Search for the cell housing the specified text and yield its (x, y) center coordinate. 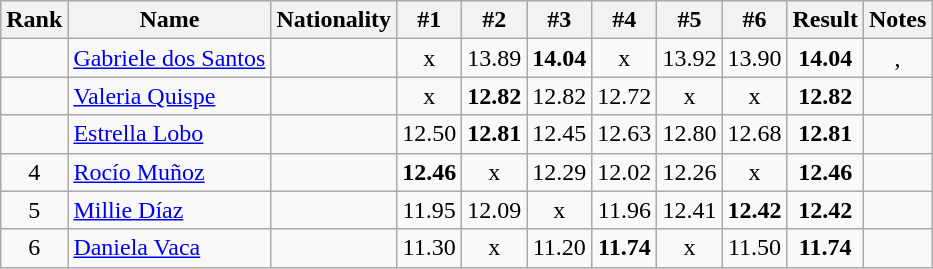
Nationality (334, 20)
, (897, 58)
#6 (754, 20)
12.29 (560, 172)
12.63 (624, 134)
11.50 (754, 248)
12.68 (754, 134)
12.50 (430, 134)
#2 (494, 20)
11.30 (430, 248)
Rocío Muñoz (170, 172)
#5 (690, 20)
13.89 (494, 58)
Millie Díaz (170, 210)
11.96 (624, 210)
4 (34, 172)
Rank (34, 20)
#4 (624, 20)
12.41 (690, 210)
#3 (560, 20)
#1 (430, 20)
12.80 (690, 134)
Estrella Lobo (170, 134)
13.92 (690, 58)
12.09 (494, 210)
Result (825, 20)
11.95 (430, 210)
12.45 (560, 134)
12.02 (624, 172)
Notes (897, 20)
13.90 (754, 58)
Valeria Quispe (170, 96)
6 (34, 248)
5 (34, 210)
Name (170, 20)
12.72 (624, 96)
Gabriele dos Santos (170, 58)
12.26 (690, 172)
Daniela Vaca (170, 248)
11.20 (560, 248)
